Provide the (X, Y) coordinate of the cell's center where the given text is located.  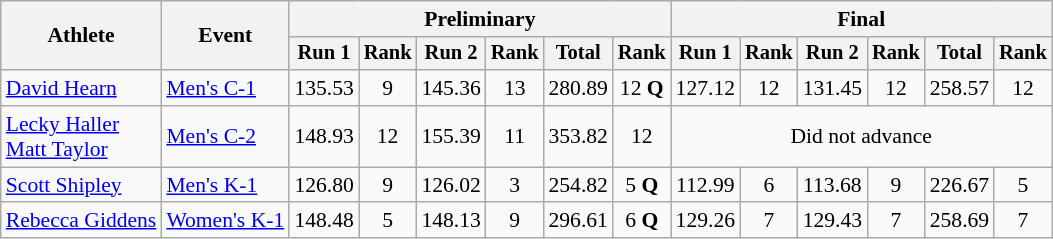
Men's K-1 (225, 185)
155.39 (450, 136)
Men's C-2 (225, 136)
6 Q (642, 221)
David Hearn (82, 88)
148.13 (450, 221)
Scott Shipley (82, 185)
353.82 (578, 136)
129.26 (706, 221)
Athlete (82, 36)
5 Q (642, 185)
145.36 (450, 88)
127.12 (706, 88)
296.61 (578, 221)
254.82 (578, 185)
135.53 (324, 88)
226.67 (960, 185)
11 (515, 136)
Event (225, 36)
126.80 (324, 185)
280.89 (578, 88)
12 Q (642, 88)
13 (515, 88)
Lecky HallerMatt Taylor (82, 136)
129.43 (832, 221)
Preliminary (480, 19)
Women's K-1 (225, 221)
126.02 (450, 185)
Did not advance (862, 136)
6 (769, 185)
258.57 (960, 88)
148.48 (324, 221)
258.69 (960, 221)
3 (515, 185)
113.68 (832, 185)
131.45 (832, 88)
Rebecca Giddens (82, 221)
Men's C-1 (225, 88)
112.99 (706, 185)
148.93 (324, 136)
Final (862, 19)
